Scan for the cell matching the given text and deliver its (x, y) coordinate at center. 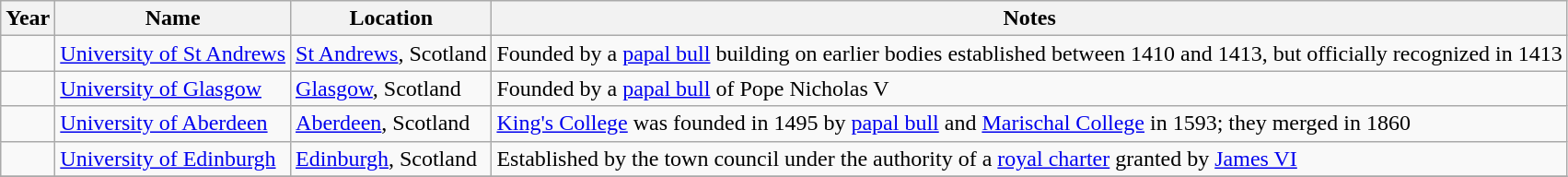
King's College was founded in 1495 by papal bull and Marischal College in 1593; they merged in 1860 (1029, 124)
Notes (1029, 18)
University of Glasgow (173, 88)
Name (173, 18)
Location (391, 18)
University of St Andrews (173, 53)
St Andrews, Scotland (391, 53)
Aberdeen, Scotland (391, 124)
Established by the town council under the authority of a royal charter granted by James VI (1029, 159)
Founded by a papal bull building on earlier bodies established between 1410 and 1413, but officially recognized in 1413 (1029, 53)
Edinburgh, Scotland (391, 159)
Founded by a papal bull of Pope Nicholas V (1029, 88)
University of Edinburgh (173, 159)
Glasgow, Scotland (391, 88)
University of Aberdeen (173, 124)
Year (28, 18)
